Search for the cell housing the specified text and yield its [X, Y] center coordinate. 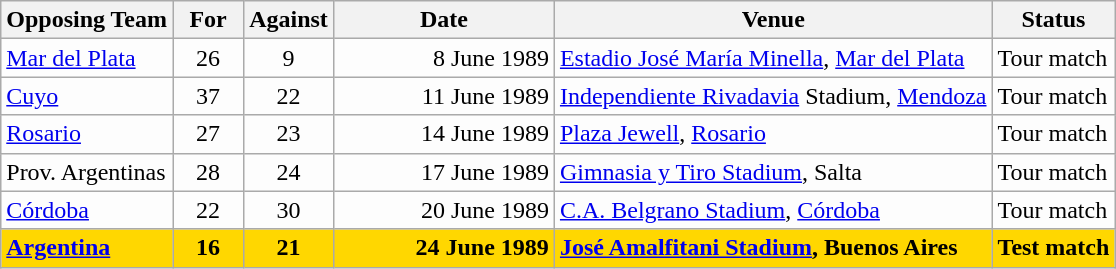
26 [208, 58]
For [208, 20]
16 [208, 248]
24 [289, 172]
23 [289, 134]
Argentina [87, 248]
Date [444, 20]
8 June 1989 [444, 58]
Status [1054, 20]
Plaza Jewell, Rosario [773, 134]
Rosario [87, 134]
11 June 1989 [444, 96]
Against [289, 20]
Independiente Rivadavia Stadium, Mendoza [773, 96]
21 [289, 248]
24 June 1989 [444, 248]
Estadio José María Minella, Mar del Plata [773, 58]
Gimnasia y Tiro Stadium, Salta [773, 172]
27 [208, 134]
Test match [1054, 248]
Venue [773, 20]
C.A. Belgrano Stadium, Córdoba [773, 210]
Córdoba [87, 210]
17 June 1989 [444, 172]
Opposing Team [87, 20]
28 [208, 172]
José Amalfitani Stadium, Buenos Aires [773, 248]
37 [208, 96]
Mar del Plata [87, 58]
Cuyo [87, 96]
Prov. Argentinas [87, 172]
30 [289, 210]
20 June 1989 [444, 210]
14 June 1989 [444, 134]
9 [289, 58]
